From the cell containing the given text, extract its center point as (x, y) coordinate. 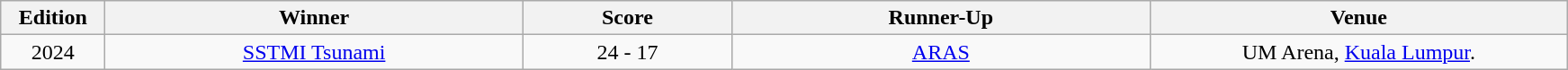
UM Arena, Kuala Lumpur. (1358, 52)
Venue (1358, 18)
2024 (53, 52)
Runner-Up (941, 18)
ARAS (941, 52)
SSTMI Tsunami (314, 52)
Score (627, 18)
Edition (53, 18)
24 - 17 (627, 52)
Winner (314, 18)
